From the cell containing the given text, extract its center point as (x, y) coordinate. 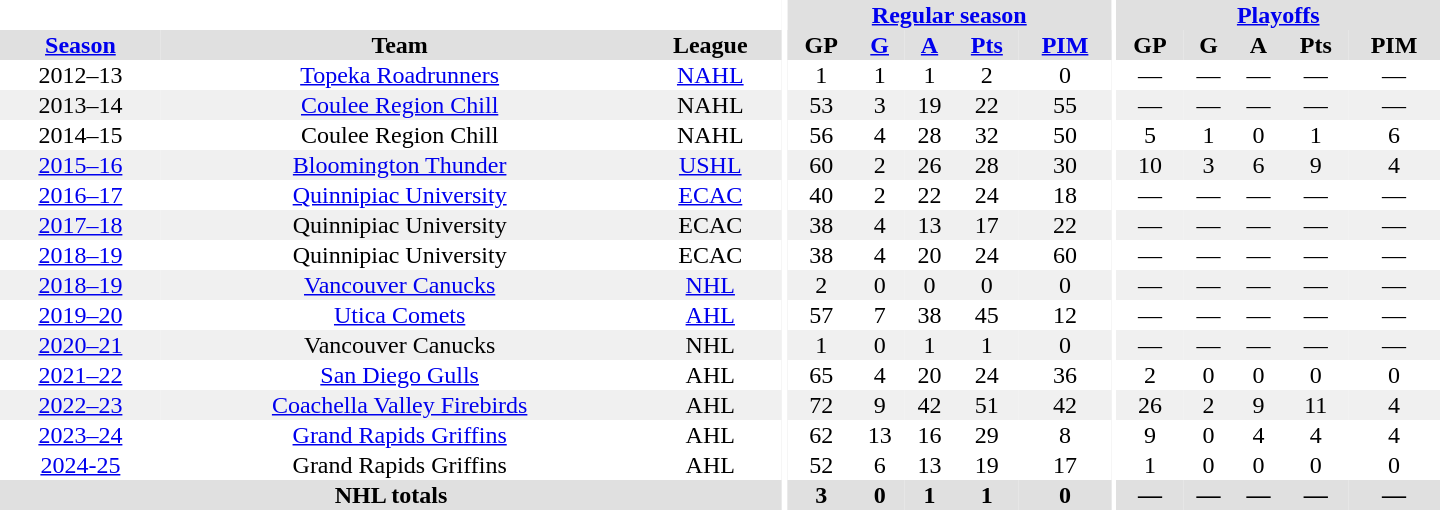
Coachella Valley Firebirds (400, 405)
USHL (711, 165)
Regular season (950, 15)
Utica Comets (400, 315)
62 (822, 435)
2022–23 (80, 405)
Topeka Roadrunners (400, 75)
2012–13 (80, 75)
San Diego Gulls (400, 375)
NHL totals (391, 495)
8 (1065, 435)
2016–17 (80, 195)
2024-25 (80, 465)
55 (1065, 105)
29 (986, 435)
2013–14 (80, 105)
2014–15 (80, 135)
40 (822, 195)
5 (1150, 135)
53 (822, 105)
2023–24 (80, 435)
League (711, 45)
72 (822, 405)
2015–16 (80, 165)
32 (986, 135)
56 (822, 135)
Season (80, 45)
36 (1065, 375)
2017–18 (80, 225)
Playoffs (1278, 15)
16 (930, 435)
65 (822, 375)
52 (822, 465)
2021–22 (80, 375)
57 (822, 315)
Team (400, 45)
45 (986, 315)
11 (1316, 405)
30 (1065, 165)
50 (1065, 135)
7 (880, 315)
10 (1150, 165)
2020–21 (80, 345)
2019–20 (80, 315)
51 (986, 405)
Bloomington Thunder (400, 165)
18 (1065, 195)
12 (1065, 315)
